For the text-containing cell, return its midpoint in [x, y] coordinate format. 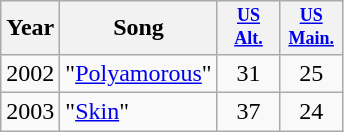
Year [30, 28]
US Alt. [248, 28]
"Skin" [138, 111]
Song [138, 28]
"Polyamorous" [138, 73]
2003 [30, 111]
25 [312, 73]
US Main. [312, 28]
24 [312, 111]
37 [248, 111]
2002 [30, 73]
31 [248, 73]
